For the text-containing cell, return its midpoint in (x, y) coordinate format. 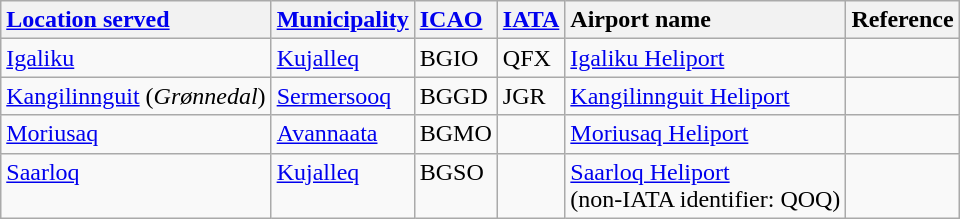
BGGD (456, 96)
Kangilinnguit (Grønnedal) (136, 96)
Municipality (342, 20)
Reference (902, 20)
QFX (531, 58)
Moriusaq (136, 134)
Saarloq (136, 186)
BGIO (456, 58)
Avannaata (342, 134)
Igaliku (136, 58)
Kangilinnguit Heliport (706, 96)
Saarloq Heliport(non-IATA identifier: QOQ) (706, 186)
IATA (531, 20)
Location served (136, 20)
Moriusaq Heliport (706, 134)
JGR (531, 96)
BGMO (456, 134)
Sermersooq (342, 96)
ICAO (456, 20)
Airport name (706, 20)
Igaliku Heliport (706, 58)
BGSO (456, 186)
